Scan for the cell matching the given text and deliver its (X, Y) coordinate at center. 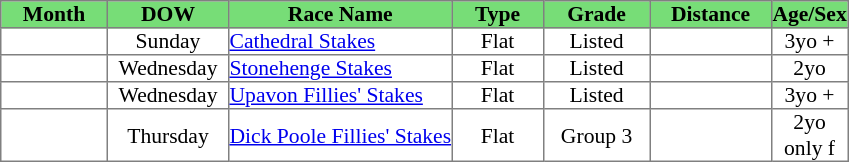
Month (54, 14)
DOW (168, 14)
Group 3 (596, 135)
Thursday (168, 135)
Race Name (340, 14)
Dick Poole Fillies' Stakes (340, 135)
2yo only f (809, 135)
Cathedral Stakes (340, 42)
Upavon Fillies' Stakes (340, 96)
Sunday (168, 42)
Age/Sex (809, 14)
Grade (596, 14)
Distance (711, 14)
Stonehenge Stakes (340, 68)
2yo (809, 68)
Type (498, 14)
